Return the (X, Y) coordinate for the center point of the cell that contains the specified text.  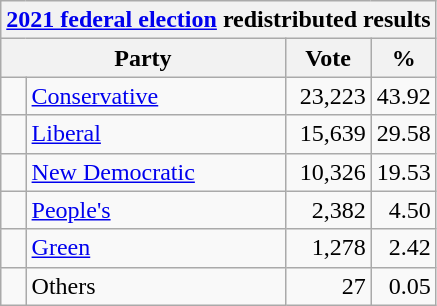
23,223 (328, 96)
1,278 (328, 248)
Party (143, 58)
Others (156, 286)
10,326 (328, 172)
2.42 (404, 248)
19.53 (404, 172)
15,639 (328, 134)
Green (156, 248)
New Democratic (156, 172)
People's (156, 210)
Conservative (156, 96)
2,382 (328, 210)
Vote (328, 58)
29.58 (404, 134)
27 (328, 286)
0.05 (404, 286)
4.50 (404, 210)
% (404, 58)
Liberal (156, 134)
43.92 (404, 96)
2021 federal election redistributed results (218, 20)
